Output the [x, y] coordinate of the center of the cell containing the given text.  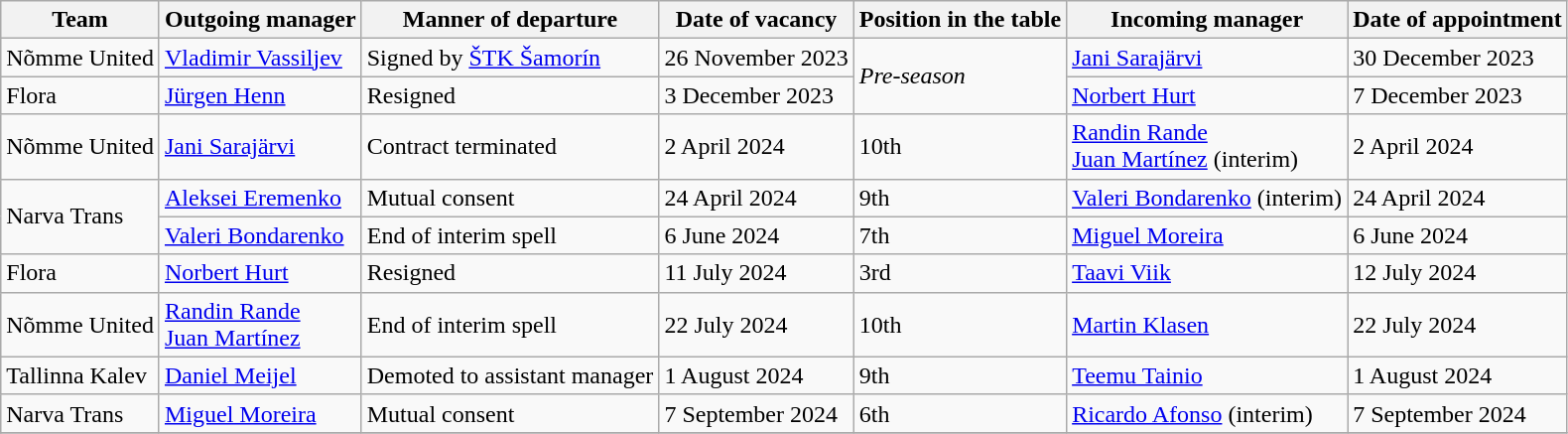
Incoming manager [1207, 20]
11 July 2024 [756, 273]
Randin Rande Juan Martínez (interim) [1207, 147]
Randin Rande Juan Martínez [260, 324]
Martin Klasen [1207, 324]
Date of vacancy [756, 20]
Team [80, 20]
Date of appointment [1458, 20]
12 July 2024 [1458, 273]
7 December 2023 [1458, 95]
Daniel Meijel [260, 375]
7th [960, 235]
Manner of departure [510, 20]
26 November 2023 [756, 58]
3rd [960, 273]
Tallinna Kalev [80, 375]
Signed by ŠTK Šamorín [510, 58]
Valeri Bondarenko (interim) [1207, 198]
Ricardo Afonso (interim) [1207, 413]
3 December 2023 [756, 95]
Outgoing manager [260, 20]
6th [960, 413]
Valeri Bondarenko [260, 235]
Pre-season [960, 76]
Vladimir Vassiljev [260, 58]
Demoted to assistant manager [510, 375]
Taavi Viik [1207, 273]
Jürgen Henn [260, 95]
Teemu Tainio [1207, 375]
Contract terminated [510, 147]
Position in the table [960, 20]
30 December 2023 [1458, 58]
Aleksei Eremenko [260, 198]
